Search for the cell housing the specified text and yield its [X, Y] center coordinate. 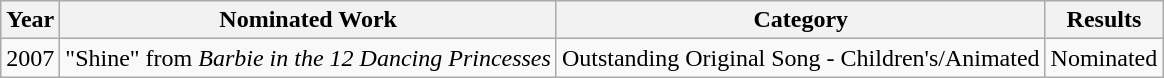
Nominated [1104, 58]
Outstanding Original Song - Children's/Animated [800, 58]
Year [30, 20]
2007 [30, 58]
Results [1104, 20]
"Shine" from Barbie in the 12 Dancing Princesses [308, 58]
Category [800, 20]
Nominated Work [308, 20]
